Search for the cell housing the specified text and yield its [x, y] center coordinate. 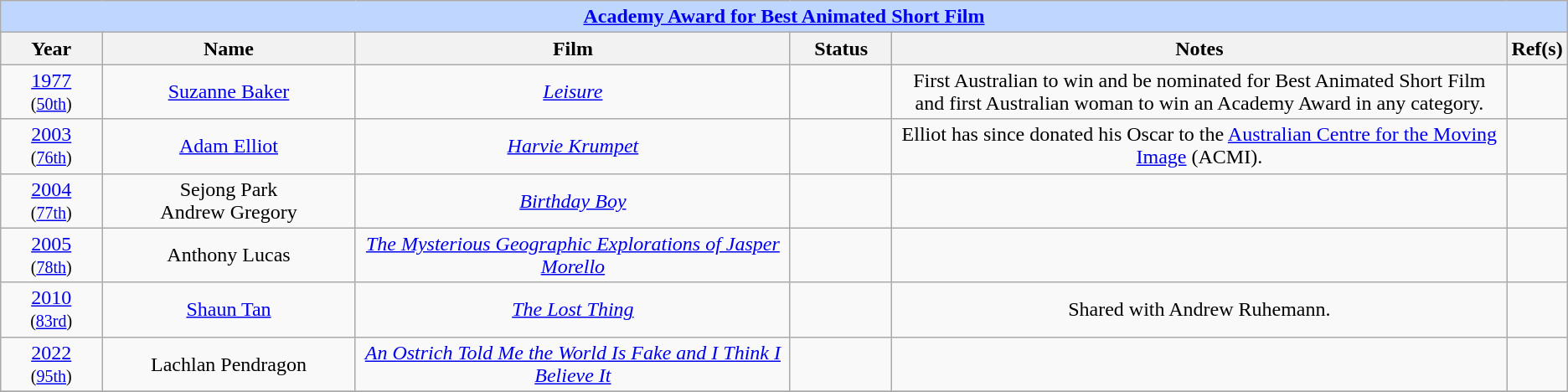
Elliot has since donated his Oscar to the Australian Centre for the Moving Image (ACMI). [1199, 146]
The Lost Thing [573, 310]
Sejong Park Andrew Gregory [230, 201]
1977(50th) [52, 92]
Status [841, 49]
Anthony Lucas [230, 255]
2003(76th) [52, 146]
Academy Award for Best Animated Short Film [784, 17]
Shaun Tan [230, 310]
The Mysterious Geographic Explorations of Jasper Morello [573, 255]
Year [52, 49]
An Ostrich Told Me the World Is Fake and I Think I Believe It [573, 364]
First Australian to win and be nominated for Best Animated Short Film and first Australian woman to win an Academy Award in any category. [1199, 92]
2004(77th) [52, 201]
2005(78th) [52, 255]
Harvie Krumpet [573, 146]
Birthday Boy [573, 201]
Leisure [573, 92]
2022(95th) [52, 364]
Notes [1199, 49]
2010(83rd) [52, 310]
Suzanne Baker [230, 92]
Film [573, 49]
Ref(s) [1537, 49]
Shared with Andrew Ruhemann. [1199, 310]
Lachlan Pendragon [230, 364]
Adam Elliot [230, 146]
Name [230, 49]
